Provide the (x, y) coordinate of the cell's center where the given text is located.  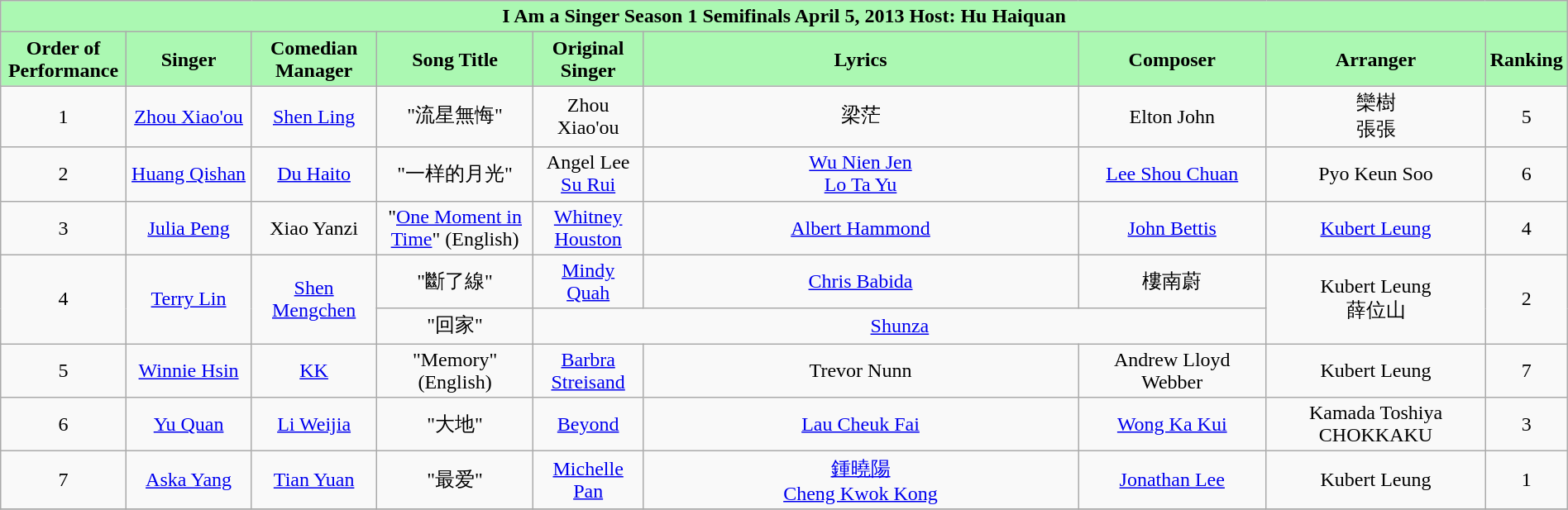
Song Title (455, 60)
Ranking (1527, 60)
Jonathan Lee (1173, 480)
Trevor Nunn (860, 370)
Terry Lin (189, 299)
Xiao Yanzi (314, 228)
梁茫 (860, 117)
Julia Peng (189, 228)
Du Haito (314, 174)
"一样的月光" (455, 174)
Singer (189, 60)
Lee Shou Chuan (1173, 174)
Whitney Houston (589, 228)
Kubert Leung薛位山 (1376, 299)
Beyond (589, 425)
Pyo Keun Soo (1376, 174)
Chris Babida (860, 281)
Lau Cheuk Fai (860, 425)
Comedian Manager (314, 60)
Winnie Hsin (189, 370)
Michelle Pan (589, 480)
Lyrics (860, 60)
Shen Ling (314, 117)
樓南蔚 (1173, 281)
Huang Qishan (189, 174)
Arranger (1376, 60)
Angel LeeSu Rui (589, 174)
Tian Yuan (314, 480)
Kamada ToshiyaCHOKKAKU (1376, 425)
"大地" (455, 425)
Composer (1173, 60)
Wu Nien JenLo Ta Yu (860, 174)
"One Moment in Time" (English) (455, 228)
"斷了線" (455, 281)
鍾曉陽Cheng Kwok Kong (860, 480)
"回家" (455, 326)
Yu Quan (189, 425)
欒樹張張 (1376, 117)
Elton John (1173, 117)
Mindy Quah (589, 281)
John Bettis (1173, 228)
Andrew Lloyd Webber (1173, 370)
Shunza (900, 326)
Barbra Streisand (589, 370)
"流星無悔" (455, 117)
Order of Performance (64, 60)
"Memory" (English) (455, 370)
I Am a Singer Season 1 Semifinals April 5, 2013 Host: Hu Haiquan (784, 17)
Albert Hammond (860, 228)
Wong Ka Kui (1173, 425)
KK (314, 370)
Aska Yang (189, 480)
Li Weijia (314, 425)
"最爱" (455, 480)
Original Singer (589, 60)
Shen Mengchen (314, 299)
